Provide the [x, y] coordinate of the cell's center where the given text is located.  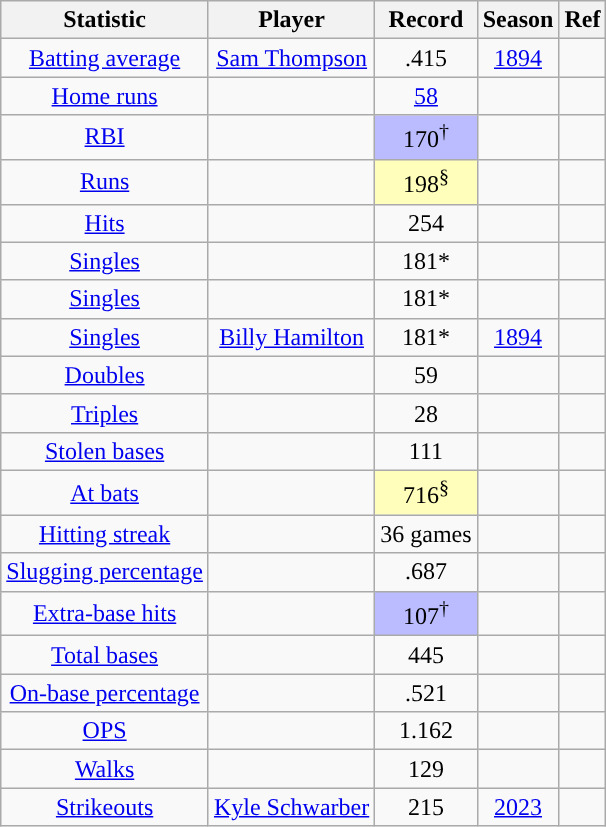
111 [426, 451]
.687 [426, 572]
Record [426, 20]
58 [426, 96]
Triples [105, 413]
At bats [105, 492]
2023 [518, 807]
445 [426, 655]
Player [291, 20]
716§ [426, 492]
Hits [105, 223]
129 [426, 769]
36 games [426, 534]
RBI [105, 138]
198§ [426, 182]
1.162 [426, 731]
Runs [105, 182]
OPS [105, 731]
254 [426, 223]
Home runs [105, 96]
Billy Hamilton [291, 337]
Ref [582, 20]
Statistic [105, 20]
Sam Thompson [291, 58]
Kyle Schwarber [291, 807]
Doubles [105, 375]
.415 [426, 58]
.521 [426, 693]
Stolen bases [105, 451]
Walks [105, 769]
59 [426, 375]
Slugging percentage [105, 572]
Hitting streak [105, 534]
215 [426, 807]
Total bases [105, 655]
Season [518, 20]
170† [426, 138]
Batting average [105, 58]
On-base percentage [105, 693]
28 [426, 413]
Extra-base hits [105, 614]
107† [426, 614]
Strikeouts [105, 807]
